Provide the (X, Y) coordinate of the cell's center where the given text is located.  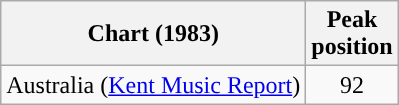
92 (352, 85)
Australia (Kent Music Report) (154, 85)
Chart (1983) (154, 34)
Peakposition (352, 34)
